Search for the cell housing the specified text and yield its (X, Y) center coordinate. 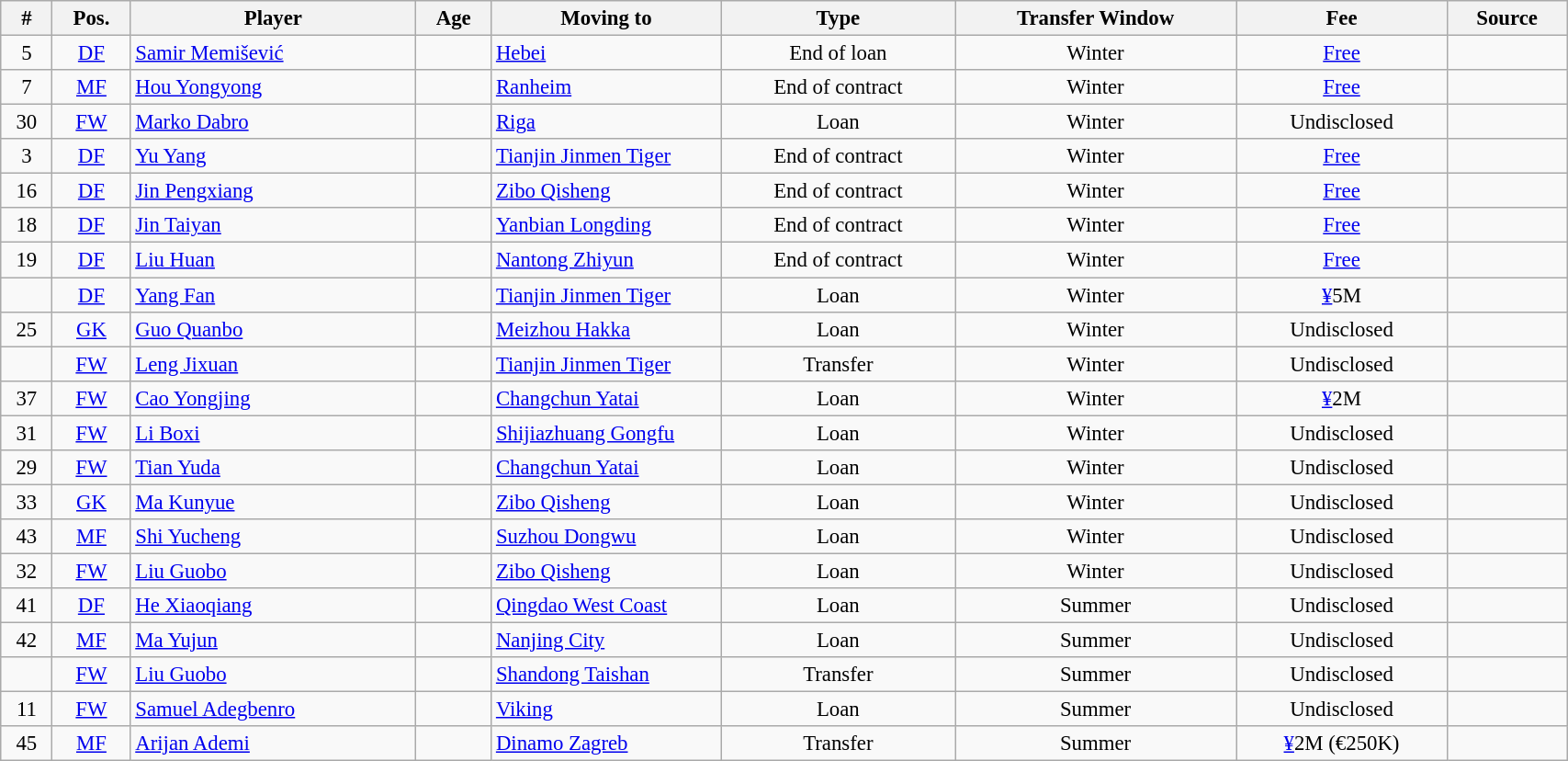
37 (27, 398)
Nanjing City (606, 641)
31 (27, 433)
Liu Huan (274, 260)
Riga (606, 122)
Viking (606, 710)
Type (838, 18)
7 (27, 87)
Shandong Taishan (606, 675)
Hou Yongyong (274, 87)
Pos. (92, 18)
25 (27, 329)
Transfer Window (1096, 18)
¥5M (1342, 295)
Ranheim (606, 87)
Samuel Adegbenro (274, 710)
33 (27, 502)
32 (27, 571)
Ma Kunyue (274, 502)
Nantong Zhiyun (606, 260)
43 (27, 537)
¥2M (1342, 398)
Cao Yongjing (274, 398)
Fee (1342, 18)
3 (27, 156)
Guo Quanbo (274, 329)
Source (1506, 18)
Suzhou Dongwu (606, 537)
29 (27, 468)
Marko Dabro (274, 122)
Arijan Ademi (274, 744)
# (27, 18)
Player (274, 18)
Yang Fan (274, 295)
Meizhou Hakka (606, 329)
Shi Yucheng (274, 537)
He Xiaoqiang (274, 606)
Moving to (606, 18)
42 (27, 641)
Dinamo Zagreb (606, 744)
Samir Memišević (274, 53)
¥2M (€250K) (1342, 744)
Age (454, 18)
Jin Taiyan (274, 225)
Tian Yuda (274, 468)
Jin Pengxiang (274, 191)
Qingdao West Coast (606, 606)
5 (27, 53)
19 (27, 260)
Yanbian Longding (606, 225)
Leng Jixuan (274, 364)
Yu Yang (274, 156)
Li Boxi (274, 433)
18 (27, 225)
End of loan (838, 53)
41 (27, 606)
45 (27, 744)
Hebei (606, 53)
Shijiazhuang Gongfu (606, 433)
Ma Yujun (274, 641)
16 (27, 191)
30 (27, 122)
11 (27, 710)
